Locate the cell with the specified text and output its [x, y] center coordinate. 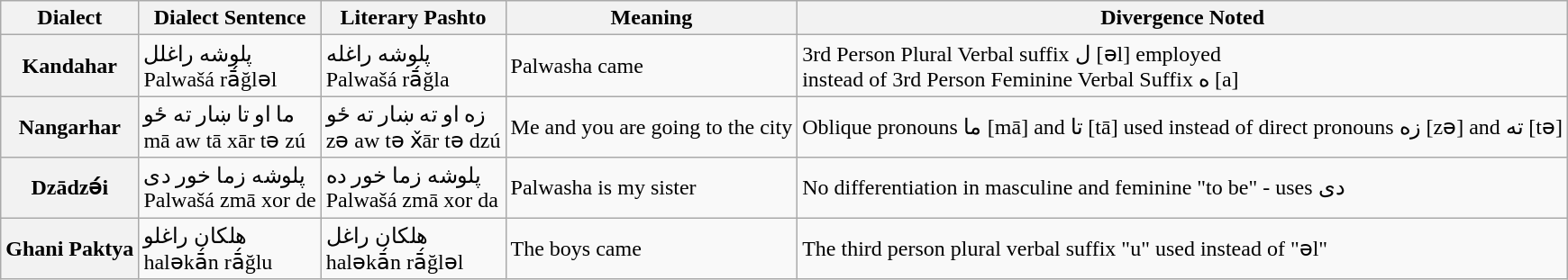
پلوشه زما خور دیPalwašá zmā xor de [230, 187]
3rd Person Plural Verbal suffix ل [əl] employedinstead of 3rd Person Feminine Verbal Suffix ه [a] [1182, 66]
Me and you are going to the city [652, 127]
Divergence Noted [1182, 18]
No differentiation in masculine and feminine "to be" - uses دی [1182, 187]
Palwasha came [652, 66]
Literary Pashto [413, 18]
پلوشه زما خور دهPalwašá zmā xor da [413, 187]
هلکان راغلوhaləkā́n rā́ğlu [230, 248]
Meaning [652, 18]
Dialect Sentence [230, 18]
Dzādzə́i [70, 187]
Palwasha is my sister [652, 187]
The boys came [652, 248]
Nangarhar [70, 127]
پلوشه راغللPalwašá rā́ğləl [230, 66]
پلوشه راغلهPalwašá rā́ğla [413, 66]
Ghani Paktya [70, 248]
زه او ته ښار ته ځوzə aw tə x̌ār tə dzú [413, 127]
Kandahar [70, 66]
ما او تا ښار ته ځوmā aw tā xār tə zú [230, 127]
Oblique pronouns ما [mā] and تا [tā] used instead of direct pronouns زه [zə] and ته [tə] [1182, 127]
The third person plural verbal suffix "u" used instead of "əl" [1182, 248]
Dialect [70, 18]
هلکان راغلhaləkā́n rā́ğləl [413, 248]
